Detect which cell encompasses the target text, then output its (x, y) center coordinate. 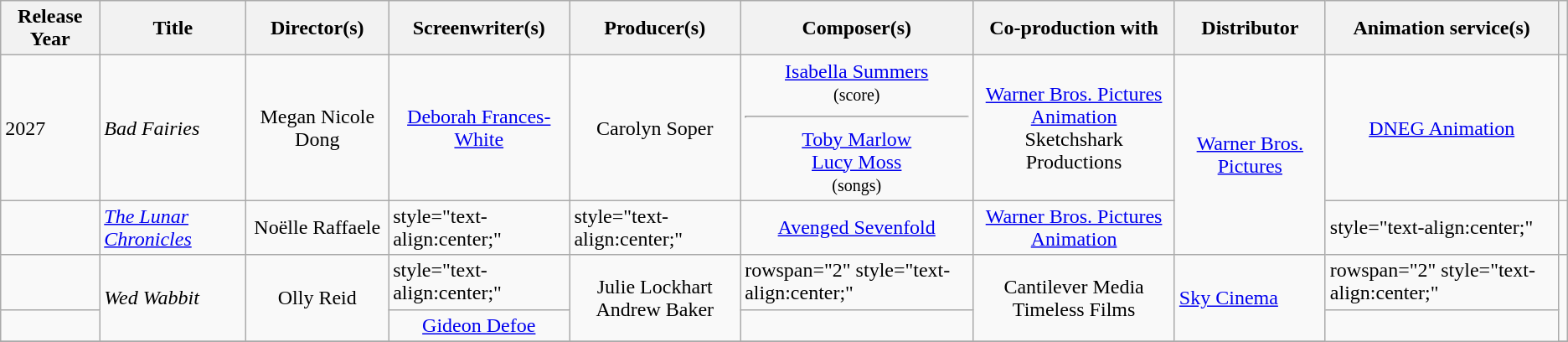
Wed Wabbit (173, 298)
Animation service(s) (1442, 28)
The Lunar Chronicles (173, 228)
Megan Nicole Dong (317, 127)
Noëlle Raffaele (317, 228)
Warner Bros. Pictures AnimationSketchshark Productions (1074, 127)
Composer(s) (857, 28)
DNEG Animation (1442, 127)
Isabella Summers(score)Toby MarlowLucy Moss(songs) (857, 127)
Avenged Sevenfold (857, 228)
2027 (50, 127)
Producer(s) (655, 28)
Carolyn Soper (655, 127)
Warner Bros. Pictures (1250, 155)
Warner Bros. Pictures Animation (1074, 228)
Julie LockhartAndrew Baker (655, 298)
Olly Reid (317, 298)
Cantilever MediaTimeless Films (1074, 298)
Distributor (1250, 28)
Title (173, 28)
Screenwriter(s) (479, 28)
Bad Fairies (173, 127)
Deborah Frances-White (479, 127)
Sky Cinema (1250, 298)
Director(s) (317, 28)
Gideon Defoe (479, 325)
Release Year (50, 28)
Co-production with (1074, 28)
